Output the (x, y) coordinate of the center of the cell containing the given text.  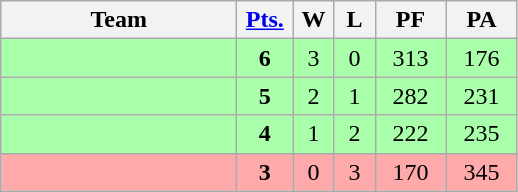
6 (265, 58)
Pts. (265, 20)
Team (119, 20)
313 (410, 58)
5 (265, 96)
222 (410, 134)
345 (482, 172)
282 (410, 96)
235 (482, 134)
170 (410, 172)
PA (482, 20)
L (354, 20)
4 (265, 134)
231 (482, 96)
176 (482, 58)
W (314, 20)
PF (410, 20)
